Provide the [x, y] coordinate of the cell's center where the given text is located.  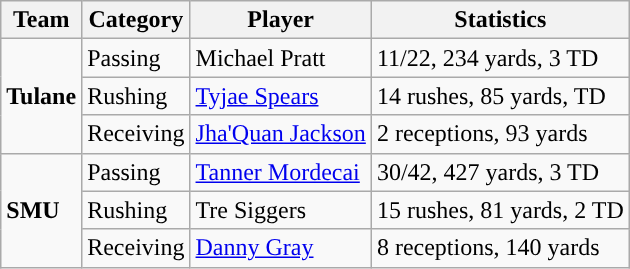
11/22, 234 yards, 3 TD [500, 58]
Tyjae Spears [280, 96]
15 rushes, 81 yards, 2 TD [500, 210]
14 rushes, 85 yards, TD [500, 96]
Michael Pratt [280, 58]
Team [42, 20]
Tre Siggers [280, 210]
Player [280, 20]
Danny Gray [280, 248]
Tanner Mordecai [280, 172]
Jha'Quan Jackson [280, 134]
Tulane [42, 96]
Category [136, 20]
Statistics [500, 20]
30/42, 427 yards, 3 TD [500, 172]
SMU [42, 210]
8 receptions, 140 yards [500, 248]
2 receptions, 93 yards [500, 134]
